Pinpoint the cell where the given text exists, returning its [X, Y] midpoint coordinate. 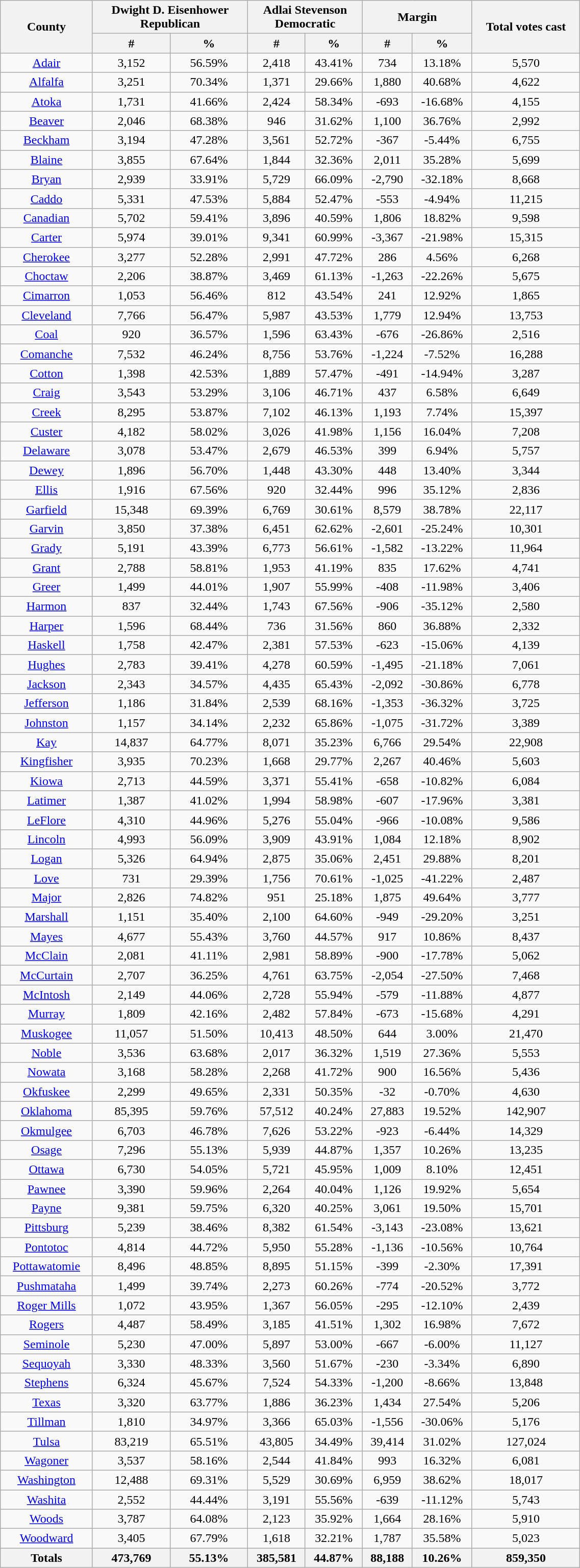
Delaware [47, 451]
-23.08% [442, 1228]
29.66% [334, 82]
-1,556 [388, 1422]
5,675 [526, 276]
2,981 [276, 956]
16.04% [442, 432]
-11.88% [442, 995]
44.01% [209, 587]
-623 [388, 645]
1,519 [388, 1053]
2,552 [131, 1499]
3,330 [131, 1363]
57,512 [276, 1111]
38.87% [209, 276]
47.28% [209, 140]
-3.34% [442, 1363]
1,371 [276, 82]
Roger Mills [47, 1305]
-25.24% [442, 528]
Adlai StevensonDemocratic [305, 17]
Creek [47, 412]
-30.06% [442, 1422]
2,206 [131, 276]
19.92% [442, 1189]
2,516 [526, 335]
-1,495 [388, 665]
1,886 [276, 1402]
4,761 [276, 975]
64.60% [334, 917]
1,668 [276, 762]
-2.30% [442, 1267]
32.21% [334, 1538]
1,186 [131, 703]
1,084 [388, 839]
3,772 [526, 1286]
52.72% [334, 140]
Dewey [47, 470]
58.49% [209, 1325]
59.96% [209, 1189]
56.46% [209, 296]
Coal [47, 335]
5,436 [526, 1072]
8,437 [526, 937]
41.11% [209, 956]
11,127 [526, 1344]
49.64% [442, 898]
7,208 [526, 432]
Kay [47, 742]
1,664 [388, 1519]
41.51% [334, 1325]
2,264 [276, 1189]
6,324 [131, 1383]
Texas [47, 1402]
3,935 [131, 762]
7,524 [276, 1383]
Atoka [47, 102]
-32 [388, 1092]
3,760 [276, 937]
48.33% [209, 1363]
-408 [388, 587]
-949 [388, 917]
51.67% [334, 1363]
7,296 [131, 1150]
40.24% [334, 1111]
1,779 [388, 315]
5,757 [526, 451]
Grady [47, 548]
4,630 [526, 1092]
6,268 [526, 257]
15,348 [131, 509]
65.86% [334, 723]
13,235 [526, 1150]
3,855 [131, 160]
Kiowa [47, 781]
8,295 [131, 412]
Harper [47, 626]
2,149 [131, 995]
1,302 [388, 1325]
-17.96% [442, 800]
43.30% [334, 470]
-15.06% [442, 645]
4.56% [442, 257]
1,357 [388, 1150]
-10.56% [442, 1247]
30.61% [334, 509]
67.79% [209, 1538]
2,331 [276, 1092]
1,756 [276, 878]
47.53% [209, 198]
-399 [388, 1267]
3,469 [276, 276]
46.13% [334, 412]
2,875 [276, 858]
1,156 [388, 432]
44.06% [209, 995]
Tillman [47, 1422]
85,395 [131, 1111]
-12.10% [442, 1305]
8,902 [526, 839]
67.64% [209, 160]
LeFlore [47, 820]
Marshall [47, 917]
39.41% [209, 665]
5,729 [276, 179]
-16.68% [442, 102]
-26.86% [442, 335]
8,071 [276, 742]
64.77% [209, 742]
1,193 [388, 412]
6,890 [526, 1363]
-2,601 [388, 528]
2,788 [131, 568]
65.03% [334, 1422]
42.16% [209, 1014]
7,102 [276, 412]
1,916 [131, 490]
53.00% [334, 1344]
7,672 [526, 1325]
3,366 [276, 1422]
2,707 [131, 975]
41.02% [209, 800]
-3,367 [388, 237]
2,299 [131, 1092]
3,543 [131, 393]
3,371 [276, 781]
53.22% [334, 1130]
2,451 [388, 858]
55.28% [334, 1247]
16.56% [442, 1072]
3,390 [131, 1189]
Jefferson [47, 703]
5,191 [131, 548]
31.84% [209, 703]
-13.22% [442, 548]
Ellis [47, 490]
County [47, 27]
McIntosh [47, 995]
8,201 [526, 858]
-4.94% [442, 198]
63.77% [209, 1402]
4,291 [526, 1014]
54.05% [209, 1169]
83,219 [131, 1441]
2,728 [276, 995]
1,100 [388, 121]
6,703 [131, 1130]
Caddo [47, 198]
9,598 [526, 218]
-6.44% [442, 1130]
7.74% [442, 412]
5,176 [526, 1422]
Mayes [47, 937]
Wagoner [47, 1460]
55.56% [334, 1499]
2,343 [131, 684]
4,278 [276, 665]
5,743 [526, 1499]
35.58% [442, 1538]
34.97% [209, 1422]
2,482 [276, 1014]
-667 [388, 1344]
1,907 [276, 587]
Margin [417, 17]
65.51% [209, 1441]
53.76% [334, 354]
-966 [388, 820]
2,713 [131, 781]
5,654 [526, 1189]
837 [131, 606]
34.57% [209, 684]
6.94% [442, 451]
448 [388, 470]
2,017 [276, 1053]
30.69% [334, 1480]
1,618 [276, 1538]
5,276 [276, 820]
5,950 [276, 1247]
Choctaw [47, 276]
5,702 [131, 218]
-367 [388, 140]
55.04% [334, 820]
3,106 [276, 393]
7,766 [131, 315]
Beaver [47, 121]
46.24% [209, 354]
47.00% [209, 1344]
14,329 [526, 1130]
1,448 [276, 470]
3,787 [131, 1519]
Total votes cast [526, 27]
9,586 [526, 820]
-0.70% [442, 1092]
4,487 [131, 1325]
Cimarron [47, 296]
60.59% [334, 665]
731 [131, 878]
5,239 [131, 1228]
Garfield [47, 509]
Washita [47, 1499]
6,755 [526, 140]
2,836 [526, 490]
5,987 [276, 315]
8,382 [276, 1228]
2,267 [388, 762]
60.26% [334, 1286]
6,766 [388, 742]
36.57% [209, 335]
-11.12% [442, 1499]
Totals [47, 1558]
41.72% [334, 1072]
46.78% [209, 1130]
1,844 [276, 160]
Washington [47, 1480]
-693 [388, 102]
1,787 [388, 1538]
6,084 [526, 781]
70.61% [334, 878]
53.29% [209, 393]
50.35% [334, 1092]
44.57% [334, 937]
43.91% [334, 839]
Lincoln [47, 839]
58.16% [209, 1460]
6.58% [442, 393]
46.71% [334, 393]
3,168 [131, 1072]
41.19% [334, 568]
5,326 [131, 858]
Alfalfa [47, 82]
1,387 [131, 800]
2,439 [526, 1305]
6,773 [276, 548]
12,488 [131, 1480]
45.95% [334, 1169]
-1,075 [388, 723]
19.52% [442, 1111]
-2,054 [388, 975]
6,649 [526, 393]
14,837 [131, 742]
70.23% [209, 762]
29.54% [442, 742]
3,381 [526, 800]
-3,143 [388, 1228]
35.23% [334, 742]
56.70% [209, 470]
5,884 [276, 198]
65.43% [334, 684]
2,332 [526, 626]
946 [276, 121]
Cherokee [47, 257]
44.59% [209, 781]
-31.72% [442, 723]
36.76% [442, 121]
5,974 [131, 237]
Woodward [47, 1538]
13.40% [442, 470]
Beckham [47, 140]
36.25% [209, 975]
1,994 [276, 800]
10.86% [442, 937]
-29.20% [442, 917]
1,809 [131, 1014]
3,405 [131, 1538]
-17.78% [442, 956]
Comanche [47, 354]
Cotton [47, 373]
-22.26% [442, 276]
4,677 [131, 937]
16.98% [442, 1325]
Love [47, 878]
5,570 [526, 63]
-491 [388, 373]
15,701 [526, 1208]
Grant [47, 568]
5,603 [526, 762]
-1,224 [388, 354]
3,287 [526, 373]
42.53% [209, 373]
1,865 [526, 296]
45.67% [209, 1383]
-36.32% [442, 703]
-1,136 [388, 1247]
Kingfisher [47, 762]
12.92% [442, 296]
-21.98% [442, 237]
-27.50% [442, 975]
2,232 [276, 723]
2,826 [131, 898]
-676 [388, 335]
2,991 [276, 257]
25.18% [334, 898]
61.54% [334, 1228]
399 [388, 451]
5,206 [526, 1402]
2,783 [131, 665]
812 [276, 296]
Greer [47, 587]
7,061 [526, 665]
-14.94% [442, 373]
6,769 [276, 509]
56.09% [209, 839]
9,341 [276, 237]
-7.52% [442, 354]
Oklahoma [47, 1111]
1,398 [131, 373]
-1,263 [388, 276]
3,725 [526, 703]
1,743 [276, 606]
35.12% [442, 490]
Muskogee [47, 1033]
4,877 [526, 995]
1,072 [131, 1305]
473,769 [131, 1558]
142,907 [526, 1111]
41.98% [334, 432]
2,679 [276, 451]
51.15% [334, 1267]
951 [276, 898]
59.76% [209, 1111]
36.23% [334, 1402]
36.32% [334, 1053]
286 [388, 257]
-41.22% [442, 878]
11,215 [526, 198]
22,117 [526, 509]
34.14% [209, 723]
Haskell [47, 645]
7,468 [526, 975]
996 [388, 490]
40.59% [334, 218]
-553 [388, 198]
40.68% [442, 82]
59.75% [209, 1208]
2,544 [276, 1460]
5,230 [131, 1344]
8,496 [131, 1267]
-10.08% [442, 820]
-607 [388, 800]
38.46% [209, 1228]
2,580 [526, 606]
-21.18% [442, 665]
-15.68% [442, 1014]
3,194 [131, 140]
41.84% [334, 1460]
27,883 [388, 1111]
1,880 [388, 82]
3,320 [131, 1402]
3,536 [131, 1053]
10,301 [526, 528]
-774 [388, 1286]
4,435 [276, 684]
835 [388, 568]
58.34% [334, 102]
1,434 [388, 1402]
57.53% [334, 645]
Blaine [47, 160]
3,896 [276, 218]
-906 [388, 606]
38.78% [442, 509]
3.00% [442, 1033]
11,964 [526, 548]
-6.00% [442, 1344]
40.25% [334, 1208]
7,626 [276, 1130]
Dwight D. EisenhowerRepublican [170, 17]
644 [388, 1033]
-5.44% [442, 140]
69.39% [209, 509]
Harmon [47, 606]
1,151 [131, 917]
4,310 [131, 820]
43.39% [209, 548]
736 [276, 626]
1,889 [276, 373]
1,896 [131, 470]
1,157 [131, 723]
8,579 [388, 509]
39,414 [388, 1441]
5,910 [526, 1519]
58.81% [209, 568]
3,406 [526, 587]
859,350 [526, 1558]
62.62% [334, 528]
43.41% [334, 63]
2,123 [276, 1519]
4,993 [131, 839]
McClain [47, 956]
Ottawa [47, 1169]
-1,025 [388, 878]
6,730 [131, 1169]
8,756 [276, 354]
-579 [388, 995]
1,810 [131, 1422]
10,413 [276, 1033]
8,895 [276, 1267]
Hughes [47, 665]
Logan [47, 858]
68.38% [209, 121]
63.75% [334, 975]
68.44% [209, 626]
6,081 [526, 1460]
Bryan [47, 179]
-30.86% [442, 684]
3,026 [276, 432]
Major [47, 898]
3,078 [131, 451]
6,320 [276, 1208]
-673 [388, 1014]
54.33% [334, 1383]
-295 [388, 1305]
18,017 [526, 1480]
Jackson [47, 684]
44.72% [209, 1247]
Nowata [47, 1072]
Sequoyah [47, 1363]
Okfuskee [47, 1092]
3,061 [388, 1208]
2,539 [276, 703]
1,806 [388, 218]
2,418 [276, 63]
19.50% [442, 1208]
Seminole [47, 1344]
Tulsa [47, 1441]
3,389 [526, 723]
3,344 [526, 470]
-1,582 [388, 548]
51.50% [209, 1033]
4,814 [131, 1247]
56.47% [209, 315]
Craig [47, 393]
2,992 [526, 121]
34.49% [334, 1441]
Murray [47, 1014]
3,561 [276, 140]
Carter [47, 237]
63.68% [209, 1053]
Canadian [47, 218]
1,875 [388, 898]
-230 [388, 1363]
385,581 [276, 1558]
16.32% [442, 1460]
860 [388, 626]
4,622 [526, 82]
437 [388, 393]
56.59% [209, 63]
33.91% [209, 179]
5,721 [276, 1169]
Johnston [47, 723]
5,553 [526, 1053]
Custer [47, 432]
917 [388, 937]
37.38% [209, 528]
5,331 [131, 198]
Adair [47, 63]
36.88% [442, 626]
-32.18% [442, 179]
-1,200 [388, 1383]
Pittsburg [47, 1228]
-1,353 [388, 703]
15,397 [526, 412]
35.92% [334, 1519]
-35.12% [442, 606]
5,699 [526, 160]
Rogers [47, 1325]
9,381 [131, 1208]
13,848 [526, 1383]
4,741 [526, 568]
31.56% [334, 626]
-2,790 [388, 179]
3,537 [131, 1460]
1,009 [388, 1169]
3,777 [526, 898]
74.82% [209, 898]
Latimer [47, 800]
68.16% [334, 703]
35.40% [209, 917]
5,062 [526, 956]
3,850 [131, 528]
734 [388, 63]
29.88% [442, 858]
-20.52% [442, 1286]
-639 [388, 1499]
64.08% [209, 1519]
10,764 [526, 1247]
2,487 [526, 878]
5,529 [276, 1480]
60.99% [334, 237]
127,024 [526, 1441]
55.43% [209, 937]
44.44% [209, 1499]
44.96% [209, 820]
58.89% [334, 956]
-900 [388, 956]
46.53% [334, 451]
1,053 [131, 296]
32.36% [334, 160]
42.47% [209, 645]
29.39% [209, 878]
57.84% [334, 1014]
17,391 [526, 1267]
35.06% [334, 858]
-658 [388, 781]
-923 [388, 1130]
Pushmataha [47, 1286]
69.31% [209, 1480]
57.47% [334, 373]
13.18% [442, 63]
1,953 [276, 568]
5,939 [276, 1150]
1,367 [276, 1305]
28.16% [442, 1519]
-11.98% [442, 587]
3,152 [131, 63]
-8.66% [442, 1383]
8.10% [442, 1169]
6,778 [526, 684]
3,277 [131, 257]
Woods [47, 1519]
21,470 [526, 1033]
-10.82% [442, 781]
56.61% [334, 548]
53.87% [209, 412]
61.13% [334, 276]
241 [388, 296]
18.82% [442, 218]
40.46% [442, 762]
38.62% [442, 1480]
12.18% [442, 839]
52.28% [209, 257]
5,897 [276, 1344]
2,939 [131, 179]
2,273 [276, 1286]
11,057 [131, 1033]
Cleveland [47, 315]
40.04% [334, 1189]
41.66% [209, 102]
Garvin [47, 528]
55.94% [334, 995]
Pawnee [47, 1189]
6,959 [388, 1480]
2,424 [276, 102]
55.99% [334, 587]
66.09% [334, 179]
6,451 [276, 528]
-2,092 [388, 684]
47.72% [334, 257]
31.02% [442, 1441]
2,381 [276, 645]
64.94% [209, 858]
58.28% [209, 1072]
2,011 [388, 160]
58.98% [334, 800]
Payne [47, 1208]
55.41% [334, 781]
43.54% [334, 296]
900 [388, 1072]
53.47% [209, 451]
13,753 [526, 315]
12,451 [526, 1169]
31.62% [334, 121]
70.34% [209, 82]
2,268 [276, 1072]
48.50% [334, 1033]
2,100 [276, 917]
1,126 [388, 1189]
7,532 [131, 354]
3,185 [276, 1325]
39.01% [209, 237]
Okmulgee [47, 1130]
52.47% [334, 198]
4,182 [131, 432]
Noble [47, 1053]
59.41% [209, 218]
1,731 [131, 102]
63.43% [334, 335]
13,621 [526, 1228]
43.53% [334, 315]
16,288 [526, 354]
27.54% [442, 1402]
Pontotoc [47, 1247]
58.02% [209, 432]
3,191 [276, 1499]
48.85% [209, 1267]
43,805 [276, 1441]
Pottawatomie [47, 1267]
2,081 [131, 956]
12.94% [442, 315]
27.36% [442, 1053]
4,139 [526, 645]
5,023 [526, 1538]
15,315 [526, 237]
43.95% [209, 1305]
49.65% [209, 1092]
McCurtain [47, 975]
Osage [47, 1150]
39.74% [209, 1286]
3,560 [276, 1363]
17.62% [442, 568]
Stephens [47, 1383]
8,668 [526, 179]
4,155 [526, 102]
993 [388, 1460]
1,758 [131, 645]
29.77% [334, 762]
56.05% [334, 1305]
3,909 [276, 839]
35.28% [442, 160]
2,046 [131, 121]
22,908 [526, 742]
88,188 [388, 1558]
